Locate the cell with the specified text and output its (x, y) center coordinate. 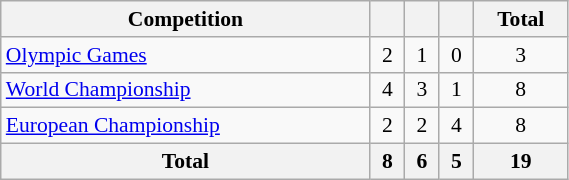
0 (456, 55)
5 (456, 162)
European Championship (186, 126)
6 (422, 162)
Competition (186, 19)
Olympic Games (186, 55)
World Championship (186, 90)
19 (521, 162)
